From the cell containing the given text, extract its center point as (X, Y) coordinate. 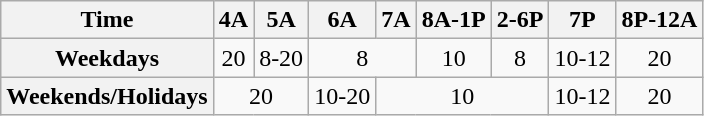
6A (342, 20)
7P (582, 20)
8-20 (282, 58)
4A (233, 20)
Weekends/Holidays (107, 96)
8P-12A (660, 20)
10-20 (342, 96)
8A-1P (454, 20)
Weekdays (107, 58)
5A (282, 20)
2-6P (520, 20)
Time (107, 20)
7A (396, 20)
